Scan for the cell matching the given text and deliver its [X, Y] coordinate at center. 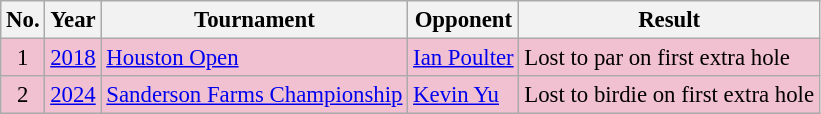
Sanderson Farms Championship [254, 95]
1 [23, 58]
Lost to par on first extra hole [669, 58]
2 [23, 95]
Kevin Yu [464, 95]
Lost to birdie on first extra hole [669, 95]
Tournament [254, 20]
2018 [73, 58]
Ian Poulter [464, 58]
Result [669, 20]
Houston Open [254, 58]
Opponent [464, 20]
No. [23, 20]
2024 [73, 95]
Year [73, 20]
